For the text-containing cell, return its midpoint in (X, Y) coordinate format. 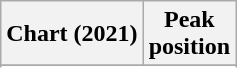
Peakposition (189, 34)
Chart (2021) (72, 34)
